Provide the (X, Y) coordinate of the cell's center where the given text is located.  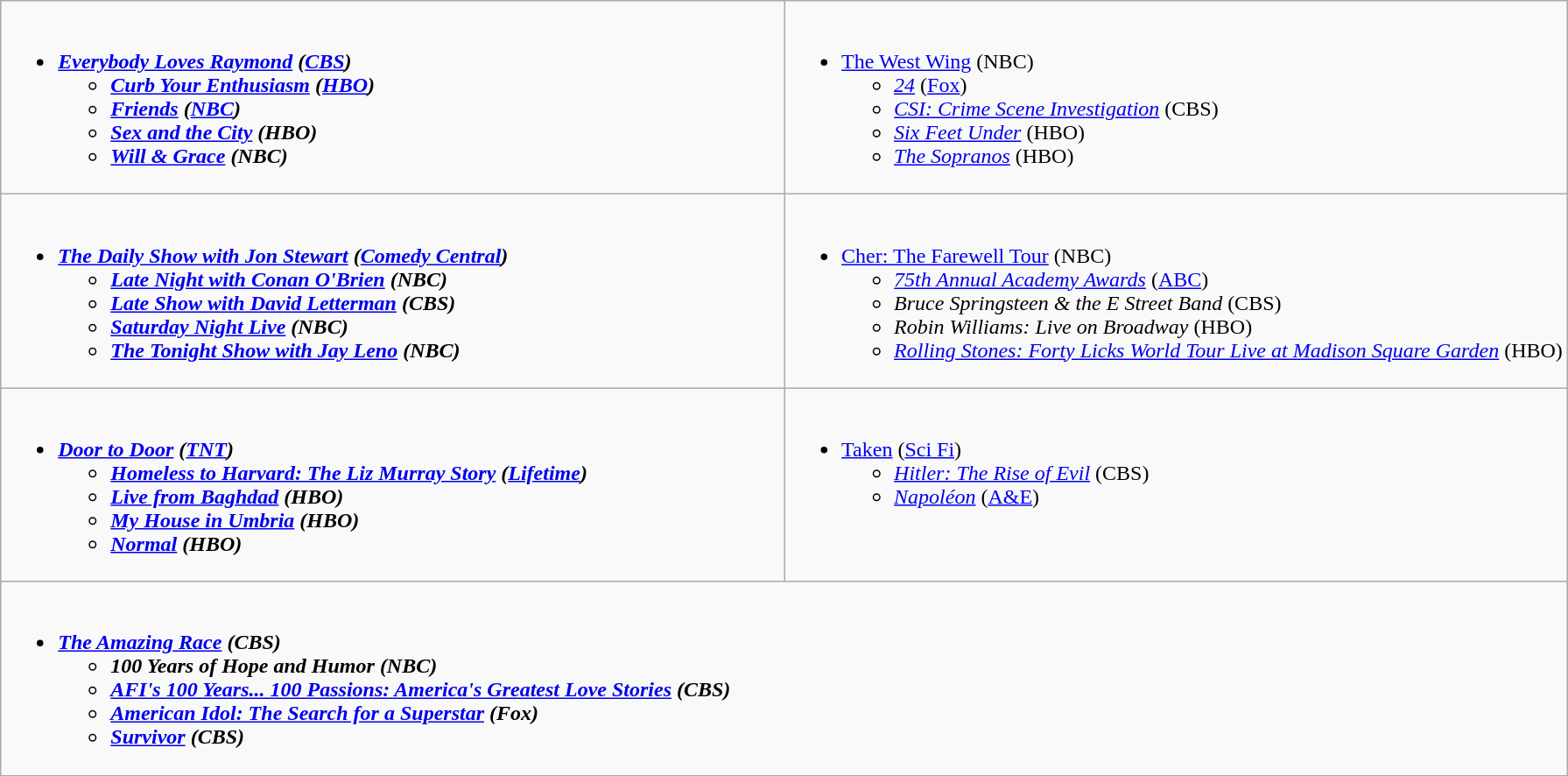
The West Wing (NBC)24 (Fox)CSI: Crime Scene Investigation (CBS)Six Feet Under (HBO)The Sopranos (HBO) (1177, 98)
Taken (Sci Fi)Hitler: The Rise of Evil (CBS)Napoléon (A&E) (1177, 485)
Door to Door (TNT)Homeless to Harvard: The Liz Murray Story (Lifetime)Live from Baghdad (HBO)My House in Umbria (HBO)Normal (HBO) (392, 485)
Everybody Loves Raymond (CBS)Curb Your Enthusiasm (HBO)Friends (NBC)Sex and the City (HBO)Will & Grace (NBC) (392, 98)
